Search for the cell housing the specified text and yield its (X, Y) center coordinate. 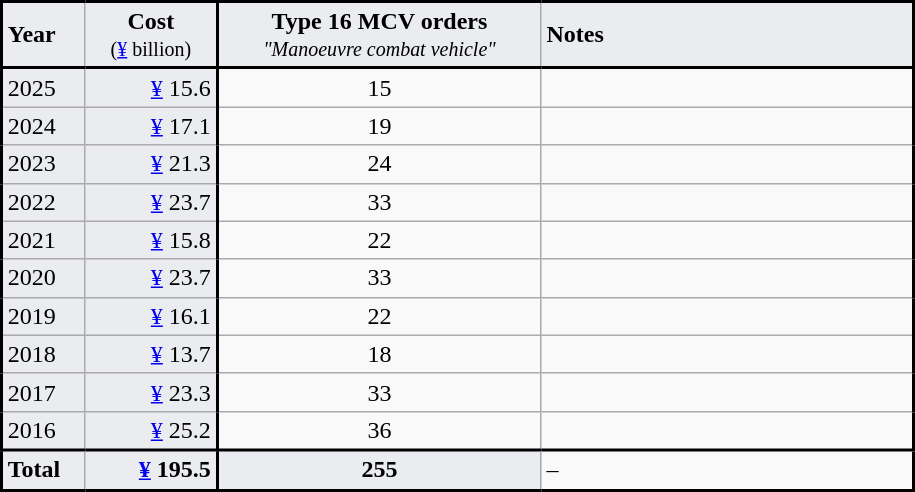
15 (379, 88)
2017 (44, 392)
255 (379, 470)
2022 (44, 202)
2016 (44, 430)
¥ 195.5 (151, 470)
2021 (44, 240)
2018 (44, 354)
¥ 15.6 (151, 88)
2019 (44, 316)
¥ 16.1 (151, 316)
¥ 17.1 (151, 126)
2025 (44, 88)
Year (44, 36)
18 (379, 354)
19 (379, 126)
Notes (727, 36)
¥ 25.2 (151, 430)
2024 (44, 126)
¥ 15.8 (151, 240)
2020 (44, 278)
Type 16 MCV orders"Manoeuvre combat vehicle" (379, 36)
– (727, 470)
¥ 21.3 (151, 164)
2023 (44, 164)
36 (379, 430)
Cost(¥ billion) (151, 36)
¥ 23.3 (151, 392)
Total (44, 470)
¥ 13.7 (151, 354)
24 (379, 164)
